Return the [X, Y] coordinate for the center point of the cell that contains the specified text.  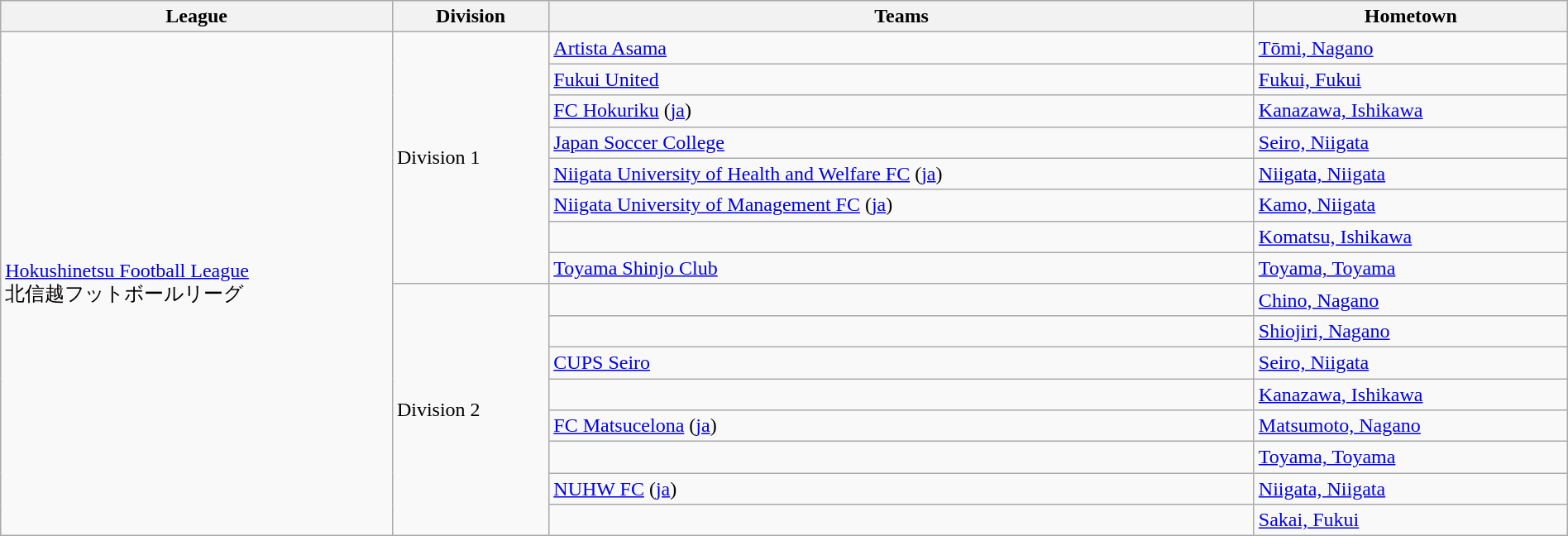
Japan Soccer College [901, 142]
Division [470, 17]
Tōmi, Nagano [1411, 48]
Komatsu, Ishikawa [1411, 237]
Kamo, Niigata [1411, 205]
Teams [901, 17]
Hokushinetsu Football League北信越フットボールリーグ [197, 285]
FC Hokuriku (ja) [901, 111]
NUHW FC (ja) [901, 489]
Sakai, Fukui [1411, 520]
Fukui United [901, 79]
CUPS Seiro [901, 362]
Niigata University of Health and Welfare FC (ja) [901, 174]
Division 2 [470, 409]
Artista Asama [901, 48]
Niigata University of Management FC (ja) [901, 205]
League [197, 17]
Chino, Nagano [1411, 299]
Fukui, Fukui [1411, 79]
Toyama Shinjo Club [901, 268]
Hometown [1411, 17]
Division 1 [470, 158]
Matsumoto, Nagano [1411, 426]
Shiojiri, Nagano [1411, 331]
FC Matsucelona (ja) [901, 426]
